For the text-containing cell, return its midpoint in (x, y) coordinate format. 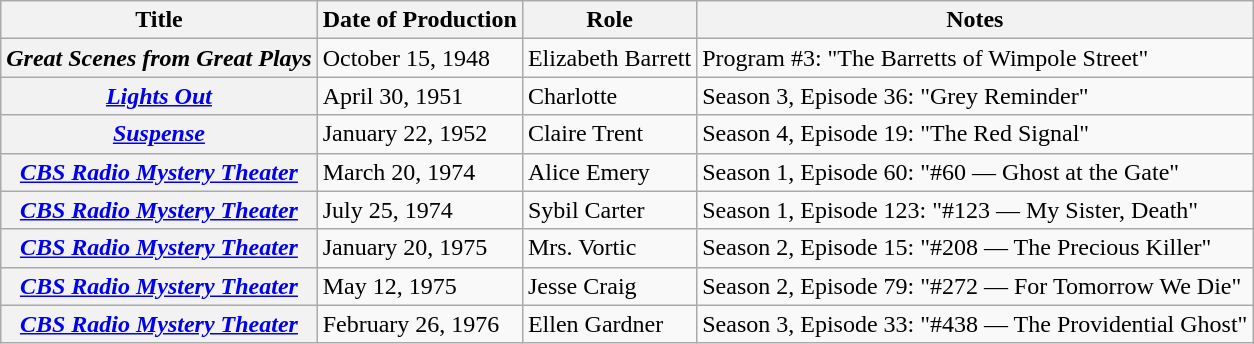
Great Scenes from Great Plays (159, 58)
Suspense (159, 134)
July 25, 1974 (420, 210)
Ellen Gardner (609, 324)
Mrs. Vortic (609, 248)
April 30, 1951 (420, 96)
Charlotte (609, 96)
Season 1, Episode 60: "#60 — Ghost at the Gate" (975, 172)
Season 2, Episode 15: "#208 — The Precious Killer" (975, 248)
Season 3, Episode 36: "Grey Reminder" (975, 96)
Season 3, Episode 33: "#438 — The Providential Ghost" (975, 324)
Season 2, Episode 79: "#272 — For Tomorrow We Die" (975, 286)
Title (159, 20)
March 20, 1974 (420, 172)
Program #3: "The Barretts of Wimpole Street" (975, 58)
Lights Out (159, 96)
Notes (975, 20)
Season 1, Episode 123: "#123 — My Sister, Death" (975, 210)
January 22, 1952 (420, 134)
February 26, 1976 (420, 324)
Sybil Carter (609, 210)
Claire Trent (609, 134)
Date of Production (420, 20)
Season 4, Episode 19: "The Red Signal" (975, 134)
May 12, 1975 (420, 286)
Alice Emery (609, 172)
Role (609, 20)
January 20, 1975 (420, 248)
October 15, 1948 (420, 58)
Jesse Craig (609, 286)
Elizabeth Barrett (609, 58)
